Find where the given text appears and provide that cell's center as (x, y) coordinate. 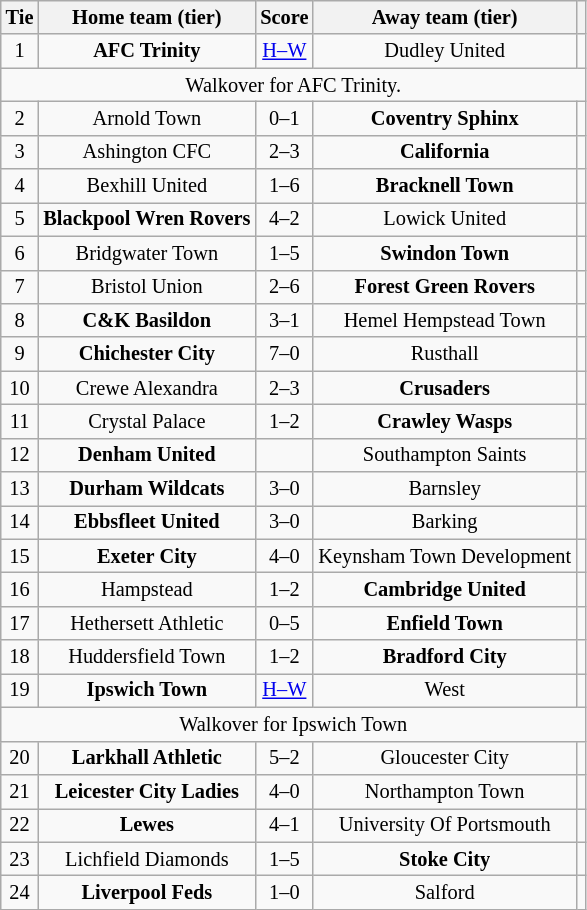
Crewe Alexandra (146, 388)
Crusaders (444, 388)
Forest Green Rovers (444, 287)
20 (20, 758)
4–1 (284, 825)
Bradford City (444, 657)
17 (20, 623)
1–6 (284, 186)
13 (20, 489)
Durham Wildcats (146, 489)
Swindon Town (444, 253)
0–5 (284, 623)
15 (20, 556)
Southampton Saints (444, 455)
Barnsley (444, 489)
Crystal Palace (146, 421)
Gloucester City (444, 758)
24 (20, 892)
Walkover for AFC Trinity. (294, 85)
23 (20, 859)
Keynsham Town Development (444, 556)
Away team (tier) (444, 17)
6 (20, 253)
Lewes (146, 825)
Coventry Sphinx (444, 118)
Crawley Wasps (444, 421)
4–2 (284, 219)
Bracknell Town (444, 186)
Bexhill United (146, 186)
21 (20, 791)
1–0 (284, 892)
C&K Basildon (146, 320)
7–0 (284, 354)
22 (20, 825)
Exeter City (146, 556)
5 (20, 219)
Score (284, 17)
Hampstead (146, 589)
8 (20, 320)
5–2 (284, 758)
0–1 (284, 118)
16 (20, 589)
7 (20, 287)
Bridgwater Town (146, 253)
11 (20, 421)
Hemel Hempstead Town (444, 320)
18 (20, 657)
2–6 (284, 287)
Ebbsfleet United (146, 522)
Salford (444, 892)
Denham United (146, 455)
Stoke City (444, 859)
Bristol Union (146, 287)
Enfield Town (444, 623)
Walkover for Ipswich Town (294, 724)
West (444, 690)
Hethersett Athletic (146, 623)
9 (20, 354)
3–1 (284, 320)
19 (20, 690)
Liverpool Feds (146, 892)
12 (20, 455)
2 (20, 118)
Dudley United (444, 51)
10 (20, 388)
AFC Trinity (146, 51)
Ipswich Town (146, 690)
Rusthall (444, 354)
Larkhall Athletic (146, 758)
Cambridge United (444, 589)
Leicester City Ladies (146, 791)
Huddersfield Town (146, 657)
Home team (tier) (146, 17)
1 (20, 51)
California (444, 152)
University Of Portsmouth (444, 825)
Tie (20, 17)
14 (20, 522)
Chichester City (146, 354)
Ashington CFC (146, 152)
Blackpool Wren Rovers (146, 219)
Arnold Town (146, 118)
Lowick United (444, 219)
Barking (444, 522)
Northampton Town (444, 791)
3 (20, 152)
4 (20, 186)
Lichfield Diamonds (146, 859)
